For the text-containing cell, return its midpoint in [X, Y] coordinate format. 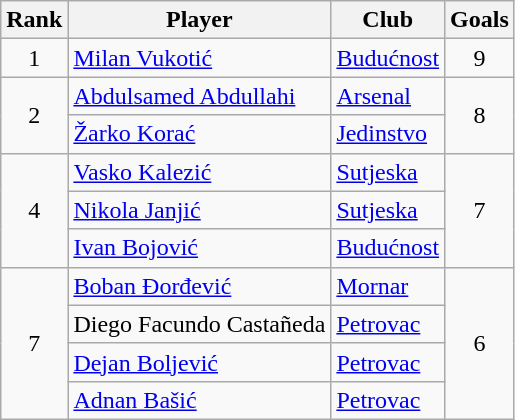
Ivan Bojović [200, 248]
Diego Facundo Castañeda [200, 324]
Boban Đorđević [200, 286]
Rank [34, 20]
Player [200, 20]
Žarko Korać [200, 134]
8 [480, 115]
Jedinstvo [388, 134]
Dejan Boljević [200, 362]
Mornar [388, 286]
6 [480, 343]
Club [388, 20]
9 [480, 58]
Goals [480, 20]
Abdulsamed Abdullahi [200, 96]
Vasko Kalezić [200, 172]
4 [34, 210]
Nikola Janjić [200, 210]
Arsenal [388, 96]
Adnan Bašić [200, 400]
2 [34, 115]
1 [34, 58]
Milan Vukotić [200, 58]
